For the text-containing cell, return its midpoint in [x, y] coordinate format. 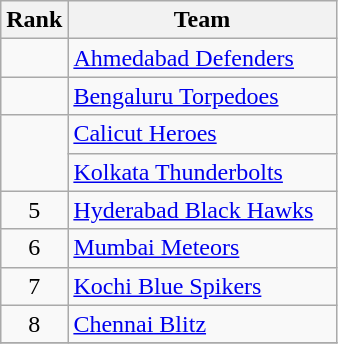
Mumbai Meteors [202, 248]
Calicut Heroes [202, 134]
5 [34, 210]
8 [34, 324]
Ahmedabad Defenders [202, 58]
Bengaluru Torpedoes [202, 96]
Rank [34, 20]
7 [34, 286]
Hyderabad Black Hawks [202, 210]
Chennai Blitz [202, 324]
6 [34, 248]
Kochi Blue Spikers [202, 286]
Team [202, 20]
Kolkata Thunderbolts [202, 172]
